Search for the cell housing the specified text and yield its (x, y) center coordinate. 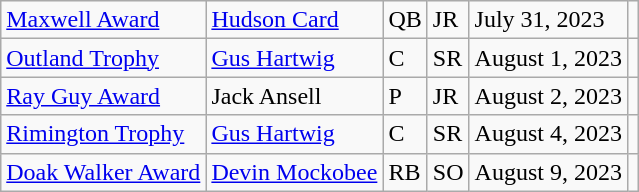
Maxwell Award (104, 20)
August 4, 2023 (548, 134)
SO (448, 172)
Rimington Trophy (104, 134)
August 2, 2023 (548, 96)
Jack Ansell (294, 96)
P (405, 96)
Devin Mockobee (294, 172)
QB (405, 20)
August 1, 2023 (548, 58)
Hudson Card (294, 20)
Doak Walker Award (104, 172)
August 9, 2023 (548, 172)
RB (405, 172)
Outland Trophy (104, 58)
Ray Guy Award (104, 96)
July 31, 2023 (548, 20)
